Scan for the cell matching the given text and deliver its (x, y) coordinate at center. 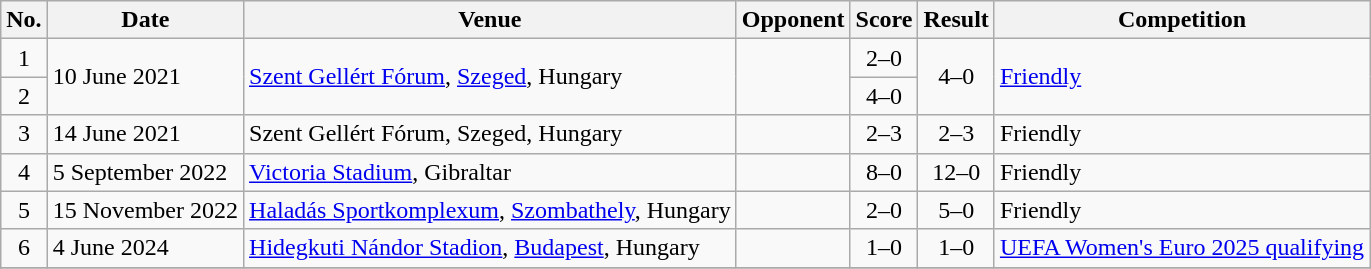
UEFA Women's Euro 2025 qualifying (1182, 248)
3 (24, 134)
Opponent (793, 20)
Hidegkuti Nándor Stadion, Budapest, Hungary (490, 248)
Victoria Stadium, Gibraltar (490, 172)
8–0 (884, 172)
Venue (490, 20)
4 (24, 172)
5–0 (956, 210)
15 November 2022 (145, 210)
2 (24, 96)
5 (24, 210)
Date (145, 20)
Score (884, 20)
1 (24, 58)
No. (24, 20)
6 (24, 248)
Haladás Sportkomplexum, Szombathely, Hungary (490, 210)
14 June 2021 (145, 134)
4 June 2024 (145, 248)
10 June 2021 (145, 77)
5 September 2022 (145, 172)
12–0 (956, 172)
Competition (1182, 20)
Result (956, 20)
